Search for the cell housing the specified text and yield its [X, Y] center coordinate. 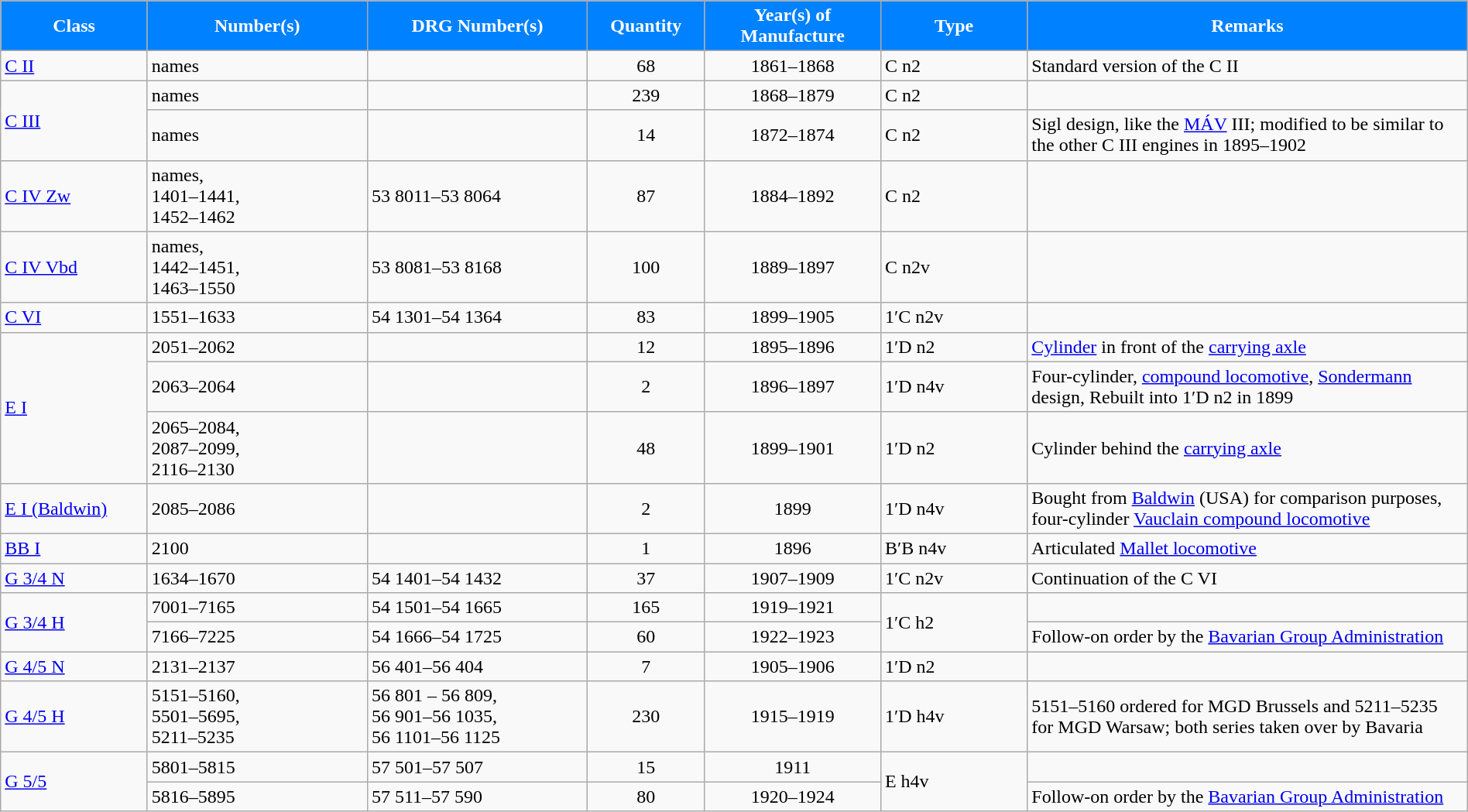
2100 [257, 548]
1911 [793, 767]
Sigl design, like the MÁV III; modified to be similar to the other C III engines in 1895–1902 [1247, 135]
56 401–56 404 [477, 666]
100 [647, 267]
1899–1901 [793, 447]
C IV Zw [74, 196]
Cylinder in front of the carrying axle [1247, 347]
Articulated Mallet locomotive [1247, 548]
DRG Number(s) [477, 26]
B′B n4v [954, 548]
5816–5895 [257, 797]
12 [647, 347]
83 [647, 317]
1884–1892 [793, 196]
1922–1923 [793, 637]
1 [647, 548]
54 1666–54 1725 [477, 637]
37 [647, 578]
230 [647, 717]
60 [647, 637]
1′D h4v [954, 717]
1899–1905 [793, 317]
5151–5160, 5501–5695, 5211–5235 [257, 717]
53 8011–53 8064 [477, 196]
80 [647, 797]
15 [647, 767]
1861–1868 [793, 66]
7166–7225 [257, 637]
E I (Baldwin) [74, 508]
E I [74, 407]
2131–2137 [257, 666]
68 [647, 66]
1919–1921 [793, 608]
1895–1896 [793, 347]
5151–5160 ordered for MGD Brussels and 5211–5235 for MGD Warsaw; both series taken over by Bavaria [1247, 717]
5801–5815 [257, 767]
1634–1670 [257, 578]
1896 [793, 548]
names, 1442–1451, 1463–1550 [257, 267]
Class [74, 26]
1872–1874 [793, 135]
239 [647, 95]
1868–1879 [793, 95]
Bought from Baldwin (USA) for comparison purposes, four-cylinder Vauclain compound locomotive [1247, 508]
1899 [793, 508]
Number(s) [257, 26]
2085–2086 [257, 508]
Remarks [1247, 26]
54 1301–54 1364 [477, 317]
1920–1924 [793, 797]
87 [647, 196]
Type [954, 26]
7 [647, 666]
57 511–57 590 [477, 797]
Standard version of the C II [1247, 66]
G 3/4 H [74, 622]
G 4/5 H [74, 717]
1551–1633 [257, 317]
1907–1909 [793, 578]
Year(s) of Manufacture [793, 26]
14 [647, 135]
BB I [74, 548]
165 [647, 608]
48 [647, 447]
E h4v [954, 782]
Four-cylinder, compound locomotive, Sondermann design, Rebuilt into 1′D n2 in 1899 [1247, 387]
G 3/4 N [74, 578]
G 5/5 [74, 782]
1896–1897 [793, 387]
C VI [74, 317]
57 501–57 507 [477, 767]
Cylinder behind the carrying axle [1247, 447]
53 8081–53 8168 [477, 267]
2051–2062 [257, 347]
7001–7165 [257, 608]
Continuation of the C VI [1247, 578]
2063–2064 [257, 387]
1′C h2 [954, 622]
C n2v [954, 267]
2065–2084, 2087–2099, 2116–2130 [257, 447]
56 801 – 56 809, 56 901–56 1035, 56 1101–56 1125 [477, 717]
G 4/5 N [74, 666]
C II [74, 66]
Quantity [647, 26]
54 1501–54 1665 [477, 608]
C IV Vbd [74, 267]
1915–1919 [793, 717]
1905–1906 [793, 666]
54 1401–54 1432 [477, 578]
names, 1401–1441, 1452–1462 [257, 196]
1889–1897 [793, 267]
C III [74, 121]
